Search for the cell housing the specified text and yield its [x, y] center coordinate. 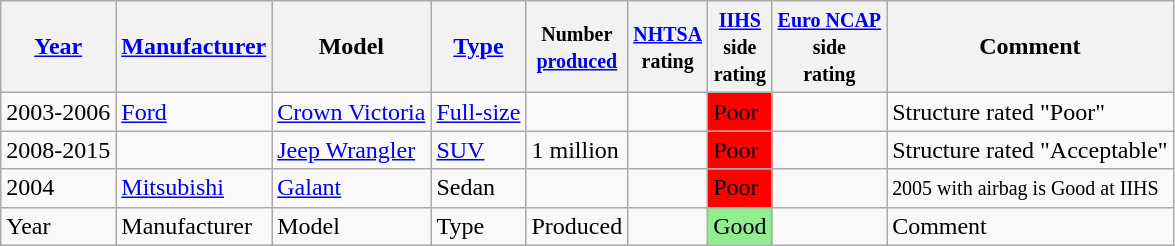
Ford [194, 112]
Sedan [478, 188]
Produced [577, 226]
2008-2015 [58, 150]
2004 [58, 188]
SUV [478, 150]
2003-2006 [58, 112]
Full-size [478, 112]
2005 with airbag is Good at IIHS [1030, 188]
Euro NCAPsiderating [830, 47]
Mitsubishi [194, 188]
Jeep Wrangler [352, 150]
Crown Victoria [352, 112]
NHTSArating [668, 47]
IIHSsiderating [740, 47]
1 million [577, 150]
Galant [352, 188]
Numberproduced [577, 47]
Good [740, 226]
Structure rated "Poor" [1030, 112]
Structure rated "Acceptable" [1030, 150]
